Return (X, Y) of the center of cell containing provided text 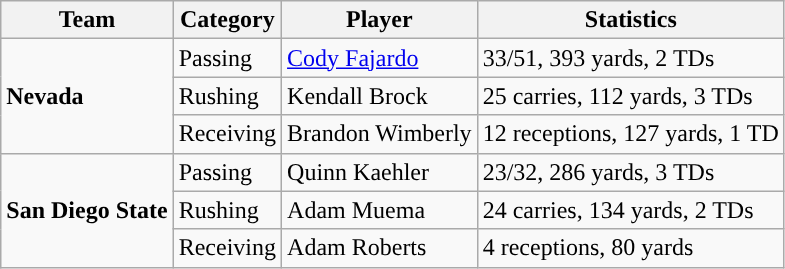
Adam Muema (380, 210)
Category (227, 20)
Brandon Wimberly (380, 134)
4 receptions, 80 yards (630, 248)
Player (380, 20)
24 carries, 134 yards, 2 TDs (630, 210)
Adam Roberts (380, 248)
Team (87, 20)
23/32, 286 yards, 3 TDs (630, 172)
Nevada (87, 96)
12 receptions, 127 yards, 1 TD (630, 134)
Quinn Kaehler (380, 172)
Cody Fajardo (380, 58)
Statistics (630, 20)
33/51, 393 yards, 2 TDs (630, 58)
25 carries, 112 yards, 3 TDs (630, 96)
San Diego State (87, 210)
Kendall Brock (380, 96)
